Output the [X, Y] coordinate of the center of the cell containing the given text.  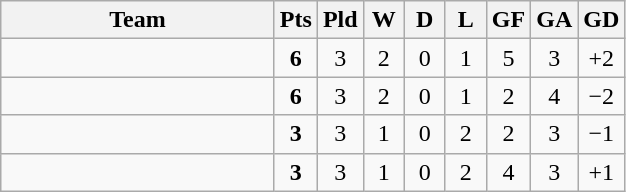
5 [508, 58]
GF [508, 20]
GD [602, 20]
+1 [602, 172]
L [466, 20]
−1 [602, 134]
Pld [340, 20]
−2 [602, 96]
W [384, 20]
Team [138, 20]
+2 [602, 58]
GA [554, 20]
Pts [296, 20]
D [424, 20]
